Return the (X, Y) coordinate for the center point of the cell that contains the specified text.  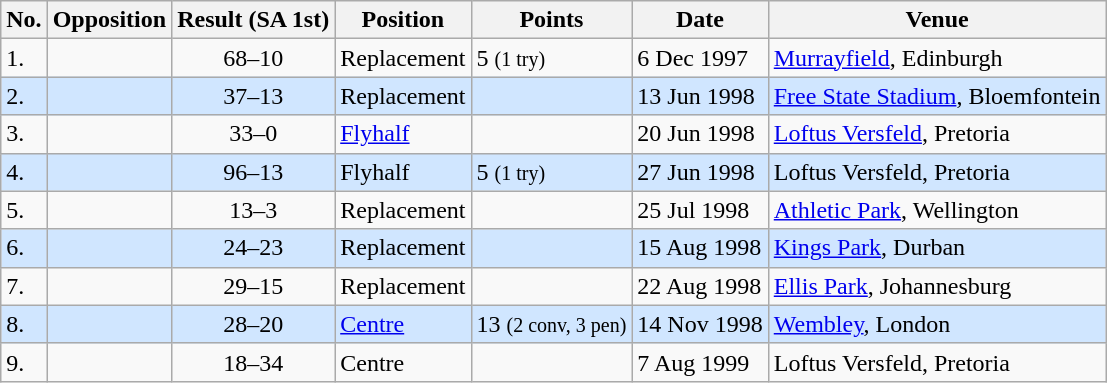
96–13 (254, 172)
Date (700, 20)
20 Jun 1998 (700, 134)
68–10 (254, 58)
28–20 (254, 324)
3. (24, 134)
Kings Park, Durban (937, 248)
37–13 (254, 96)
Free State Stadium, Bloemfontein (937, 96)
29–15 (254, 286)
5. (24, 210)
13 Jun 1998 (700, 96)
24–23 (254, 248)
18–34 (254, 362)
6. (24, 248)
9. (24, 362)
2. (24, 96)
Wembley, London (937, 324)
4. (24, 172)
7 Aug 1999 (700, 362)
15 Aug 1998 (700, 248)
Opposition (109, 20)
Ellis Park, Johannesburg (937, 286)
13 (2 conv, 3 pen) (552, 324)
22 Aug 1998 (700, 286)
No. (24, 20)
Murrayfield, Edinburgh (937, 58)
8. (24, 324)
25 Jul 1998 (700, 210)
27 Jun 1998 (700, 172)
14 Nov 1998 (700, 324)
Athletic Park, Wellington (937, 210)
Points (552, 20)
1. (24, 58)
Venue (937, 20)
Position (403, 20)
13–3 (254, 210)
33–0 (254, 134)
Result (SA 1st) (254, 20)
7. (24, 286)
6 Dec 1997 (700, 58)
